Determine the (X, Y) coordinate at the center of the cell enclosing the given text.  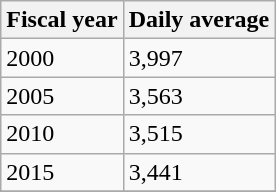
2005 (62, 96)
3,515 (199, 134)
Fiscal year (62, 20)
3,997 (199, 58)
2010 (62, 134)
2015 (62, 172)
Daily average (199, 20)
3,441 (199, 172)
2000 (62, 58)
3,563 (199, 96)
